Pinpoint the cell where the given text exists, returning its (X, Y) midpoint coordinate. 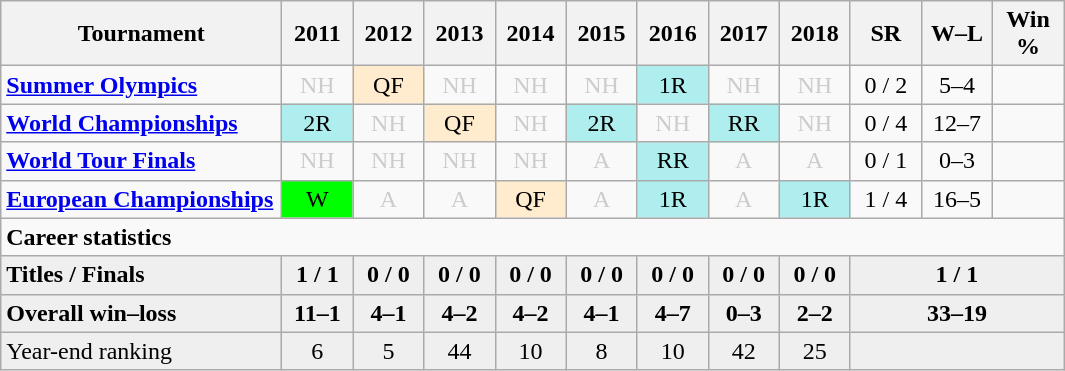
16–5 (956, 199)
2015 (602, 34)
Tournament (142, 34)
44 (460, 351)
0 / 2 (886, 85)
2018 (814, 34)
SR (886, 34)
5–4 (956, 85)
Year-end ranking (142, 351)
25 (814, 351)
2016 (672, 34)
Titles / Finals (142, 275)
W (318, 199)
European Championships (142, 199)
0 / 1 (886, 161)
2–2 (814, 313)
4–7 (672, 313)
8 (602, 351)
World Championships (142, 123)
33–19 (956, 313)
11–1 (318, 313)
Summer Olympics (142, 85)
Win % (1028, 34)
2014 (530, 34)
0 / 4 (886, 123)
6 (318, 351)
Career statistics (532, 237)
2011 (318, 34)
42 (744, 351)
2012 (388, 34)
5 (388, 351)
W–L (956, 34)
2013 (460, 34)
12–7 (956, 123)
2017 (744, 34)
World Tour Finals (142, 161)
Overall win–loss (142, 313)
1 / 4 (886, 199)
